Pinpoint the cell where the given text exists, returning its [x, y] midpoint coordinate. 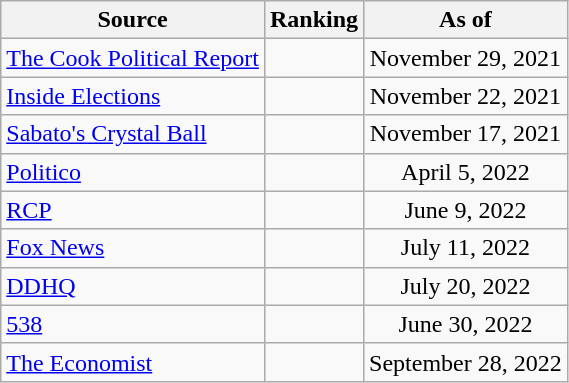
Politico [133, 172]
September 28, 2022 [466, 362]
April 5, 2022 [466, 172]
Fox News [133, 248]
Source [133, 20]
November 17, 2021 [466, 134]
June 30, 2022 [466, 324]
November 29, 2021 [466, 58]
RCP [133, 210]
The Economist [133, 362]
DDHQ [133, 286]
As of [466, 20]
Inside Elections [133, 96]
Ranking [314, 20]
July 20, 2022 [466, 286]
Sabato's Crystal Ball [133, 134]
November 22, 2021 [466, 96]
June 9, 2022 [466, 210]
538 [133, 324]
The Cook Political Report [133, 58]
July 11, 2022 [466, 248]
